Determine the (x, y) coordinate at the center of the cell enclosing the given text.  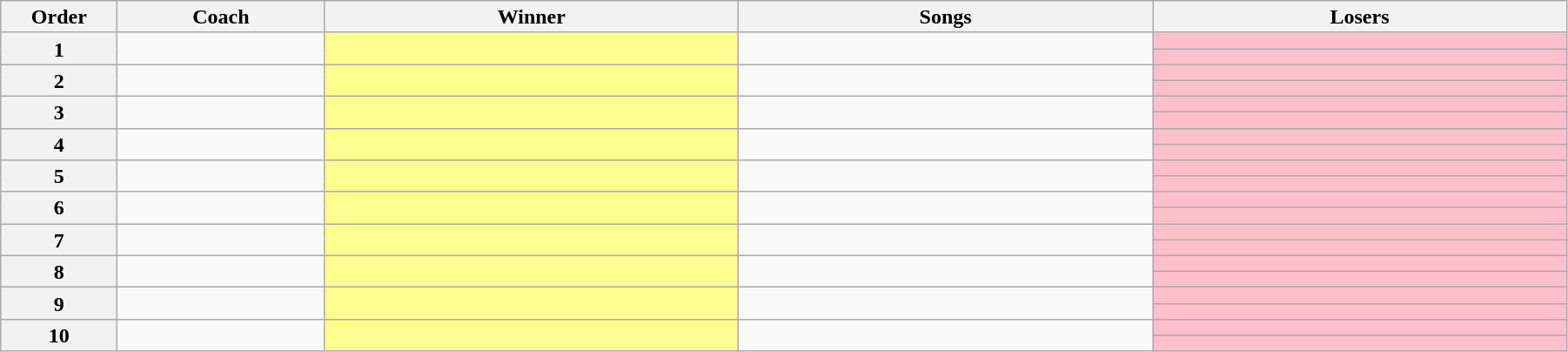
3 (59, 112)
5 (59, 176)
10 (59, 335)
Coach (221, 17)
6 (59, 207)
Order (59, 17)
Winner (532, 17)
Losers (1360, 17)
9 (59, 303)
Songs (946, 17)
7 (59, 240)
1 (59, 49)
8 (59, 272)
4 (59, 145)
2 (59, 80)
